Pinpoint the cell where the given text exists, returning its [x, y] midpoint coordinate. 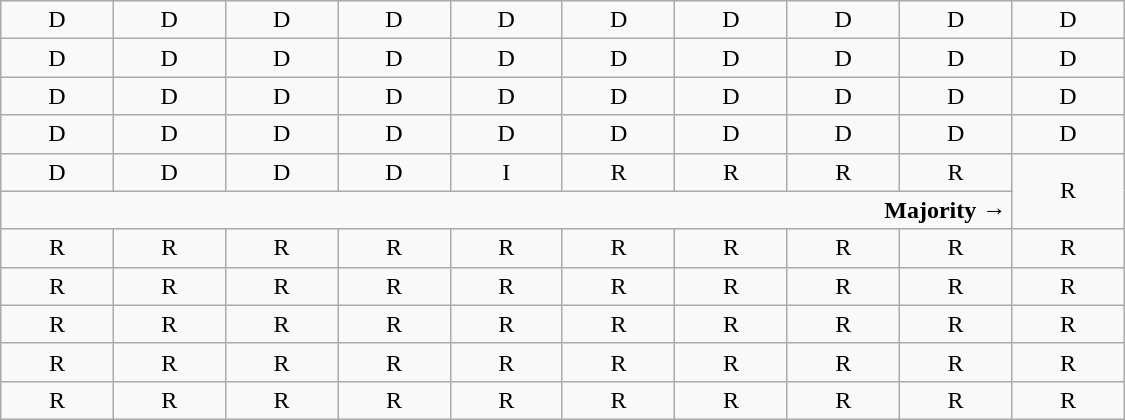
Majority → [506, 210]
I [506, 172]
